Pinpoint the cell where the given text exists, returning its (x, y) midpoint coordinate. 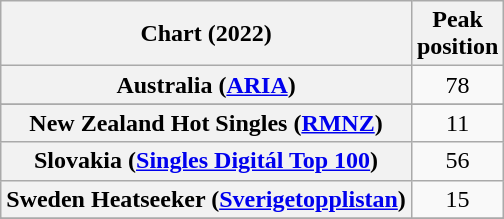
15 (457, 199)
78 (457, 85)
56 (457, 161)
Peakposition (457, 34)
Sweden Heatseeker (Sverigetopplistan) (206, 199)
New Zealand Hot Singles (RMNZ) (206, 123)
11 (457, 123)
Chart (2022) (206, 34)
Slovakia (Singles Digitál Top 100) (206, 161)
Australia (ARIA) (206, 85)
